Identify which cell holds the provided text, then report its [x, y] central coordinate. 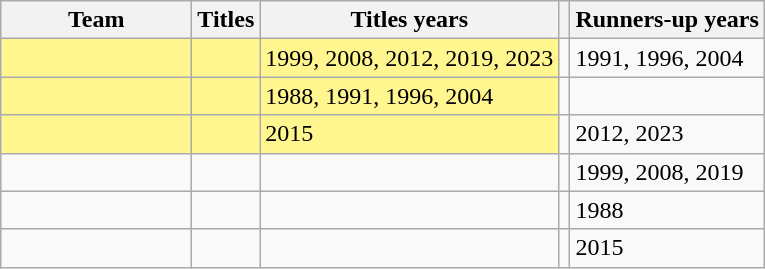
1999, 2008, 2019 [667, 172]
Titles years [410, 20]
1988, 1991, 1996, 2004 [410, 96]
1988 [667, 210]
2012, 2023 [667, 134]
Titles [226, 20]
Team [96, 20]
1999, 2008, 2012, 2019, 2023 [410, 58]
1991, 1996, 2004 [667, 58]
Runners-up years [667, 20]
